From the cell containing the given text, extract its center point as (X, Y) coordinate. 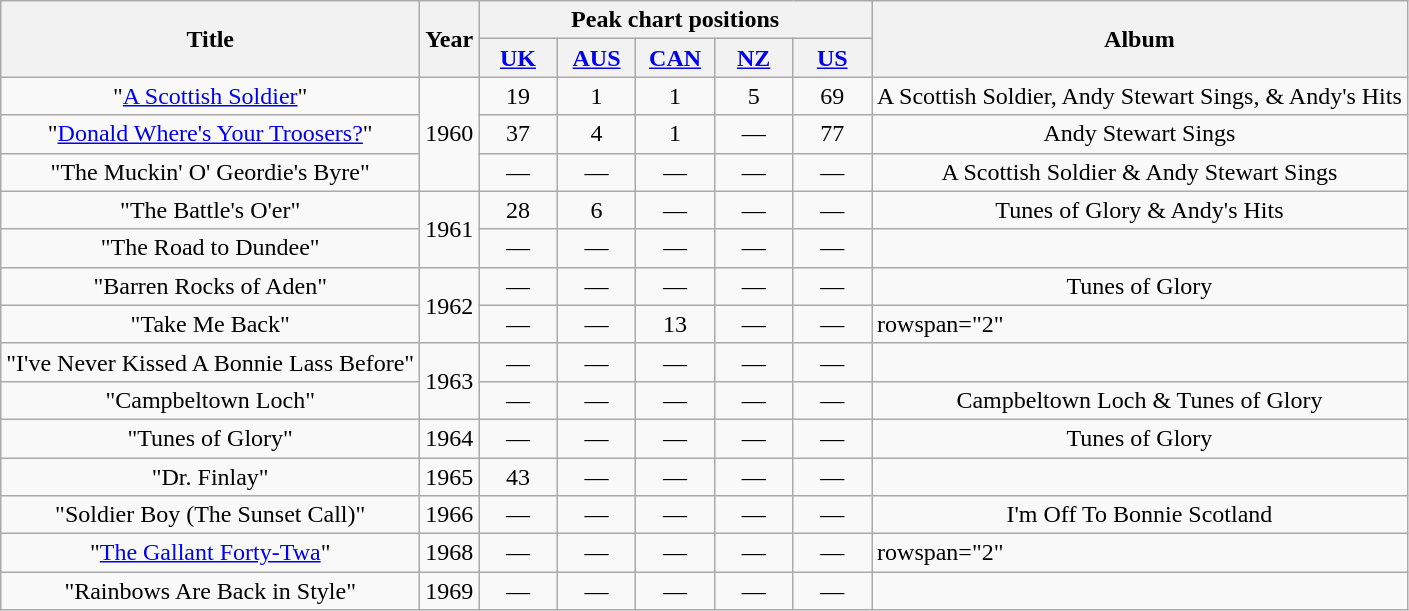
13 (676, 324)
Tunes of Glory & Andy's Hits (1140, 210)
1969 (450, 591)
"I've Never Kissed A Bonnie Lass Before" (210, 362)
28 (518, 210)
UK (518, 58)
1965 (450, 477)
37 (518, 134)
"Take Me Back" (210, 324)
1960 (450, 134)
77 (832, 134)
69 (832, 96)
Andy Stewart Sings (1140, 134)
"Rainbows Are Back in Style" (210, 591)
1964 (450, 438)
1962 (450, 305)
I'm Off To Bonnie Scotland (1140, 515)
"The Gallant Forty-Twa" (210, 553)
Year (450, 39)
"The Battle's O'er" (210, 210)
"Soldier Boy (The Sunset Call)" (210, 515)
"Donald Where's Your Troosers?" (210, 134)
1968 (450, 553)
"The Road to Dundee" (210, 248)
6 (596, 210)
AUS (596, 58)
A Scottish Soldier, Andy Stewart Sings, & Andy's Hits (1140, 96)
Album (1140, 39)
4 (596, 134)
19 (518, 96)
A Scottish Soldier & Andy Stewart Sings (1140, 172)
"Campbeltown Loch" (210, 400)
"The Muckin' O' Geordie's Byre" (210, 172)
1966 (450, 515)
Title (210, 39)
NZ (754, 58)
43 (518, 477)
US (832, 58)
Peak chart positions (676, 20)
"Dr. Finlay" (210, 477)
CAN (676, 58)
Campbeltown Loch & Tunes of Glory (1140, 400)
"Barren Rocks of Aden" (210, 286)
5 (754, 96)
1963 (450, 381)
"A Scottish Soldier" (210, 96)
1961 (450, 229)
"Tunes of Glory" (210, 438)
